Scan for the cell matching the given text and deliver its (x, y) coordinate at center. 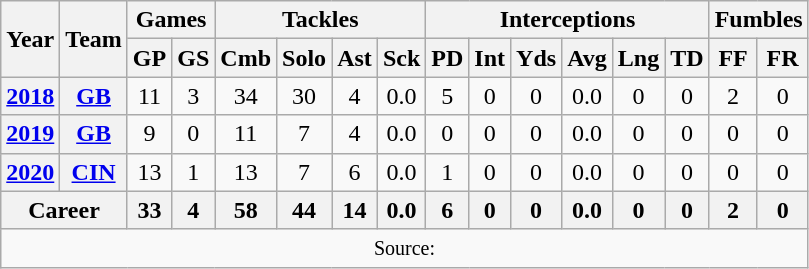
GS (194, 58)
Interceptions (568, 20)
FR (782, 58)
PD (448, 58)
2019 (30, 134)
Cmb (246, 58)
GP (149, 58)
58 (246, 210)
Fumbles (758, 20)
Ast (355, 58)
FF (733, 58)
2018 (30, 96)
33 (149, 210)
Sck (401, 58)
TD (687, 58)
14 (355, 210)
Int (490, 58)
Team (94, 39)
Yds (536, 58)
Avg (588, 58)
44 (304, 210)
Source: (404, 248)
CIN (94, 172)
2020 (30, 172)
Lng (638, 58)
Tackles (320, 20)
Year (30, 39)
9 (149, 134)
3 (194, 96)
34 (246, 96)
Games (170, 20)
Career (64, 210)
30 (304, 96)
5 (448, 96)
Solo (304, 58)
